Extract the [X, Y] coordinate from the center of the cell holding the provided text.  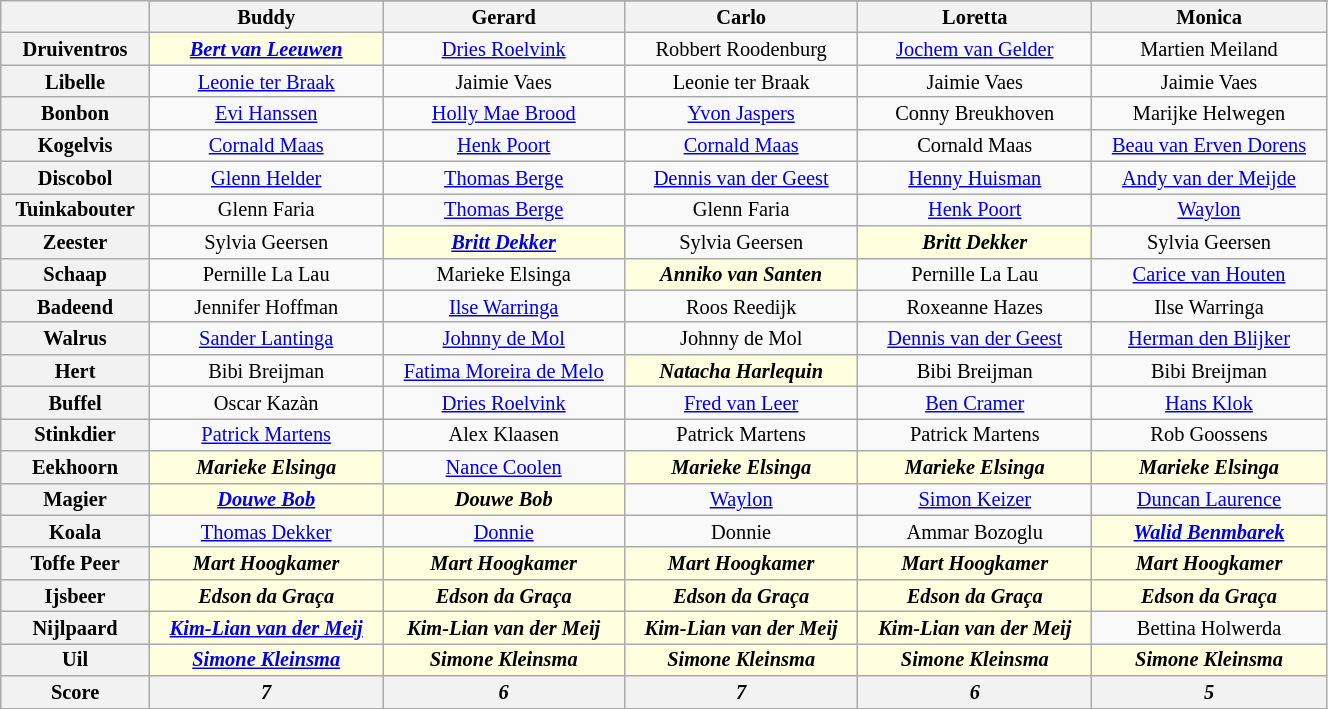
Gerard [504, 16]
Oscar Kazàn [266, 402]
Nance Coolen [504, 467]
Glenn Helder [266, 177]
Fred van Leer [741, 402]
Tuinkabouter [76, 209]
Anniko van Santen [741, 274]
Buddy [266, 16]
Ben Cramer [975, 402]
Eekhoorn [76, 467]
5 [1210, 692]
Carice van Houten [1210, 274]
Ijsbeer [76, 595]
Sander Lantinga [266, 338]
Score [76, 692]
Zeester [76, 241]
Beau van Erven Dorens [1210, 145]
Natacha Harlequin [741, 370]
Loretta [975, 16]
Nijlpaard [76, 627]
Kogelvis [76, 145]
Holly Mae Brood [504, 113]
Badeend [76, 306]
Conny Breukhoven [975, 113]
Discobol [76, 177]
Simon Keizer [975, 499]
Carlo [741, 16]
Koala [76, 531]
Robbert Roodenburg [741, 48]
Herman den Blijker [1210, 338]
Walrus [76, 338]
Henny Huisman [975, 177]
Druiventros [76, 48]
Ammar Bozoglu [975, 531]
Uil [76, 659]
Bettina Holwerda [1210, 627]
Yvon Jaspers [741, 113]
Rob Goossens [1210, 434]
Fatima Moreira de Melo [504, 370]
Martien Meiland [1210, 48]
Andy van der Meijde [1210, 177]
Bonbon [76, 113]
Hans Klok [1210, 402]
Marijke Helwegen [1210, 113]
Toffe Peer [76, 563]
Stinkdier [76, 434]
Roxeanne Hazes [975, 306]
Bert van Leeuwen [266, 48]
Buffel [76, 402]
Duncan Laurence [1210, 499]
Libelle [76, 81]
Evi Hanssen [266, 113]
Walid Benmbarek [1210, 531]
Schaap [76, 274]
Monica [1210, 16]
Jennifer Hoffman [266, 306]
Alex Klaasen [504, 434]
Jochem van Gelder [975, 48]
Hert [76, 370]
Roos Reedijk [741, 306]
Thomas Dekker [266, 531]
Magier [76, 499]
